Pinpoint the cell where the given text exists, returning its (x, y) midpoint coordinate. 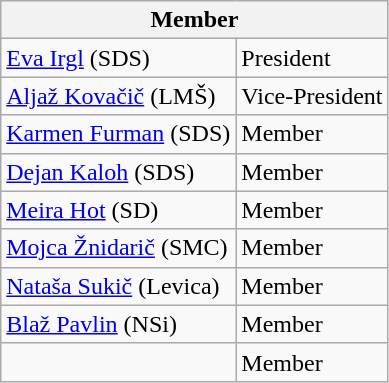
Aljaž Kovačič (LMŠ) (118, 96)
Meira Hot (SD) (118, 210)
Blaž Pavlin (NSi) (118, 324)
Mojca Žnidarič (SMC) (118, 248)
Karmen Furman (SDS) (118, 134)
Eva Irgl (SDS) (118, 58)
President (312, 58)
Dejan Kaloh (SDS) (118, 172)
Vice-President (312, 96)
Nataša Sukič (Levica) (118, 286)
